Scan for the cell matching the given text and deliver its (X, Y) coordinate at center. 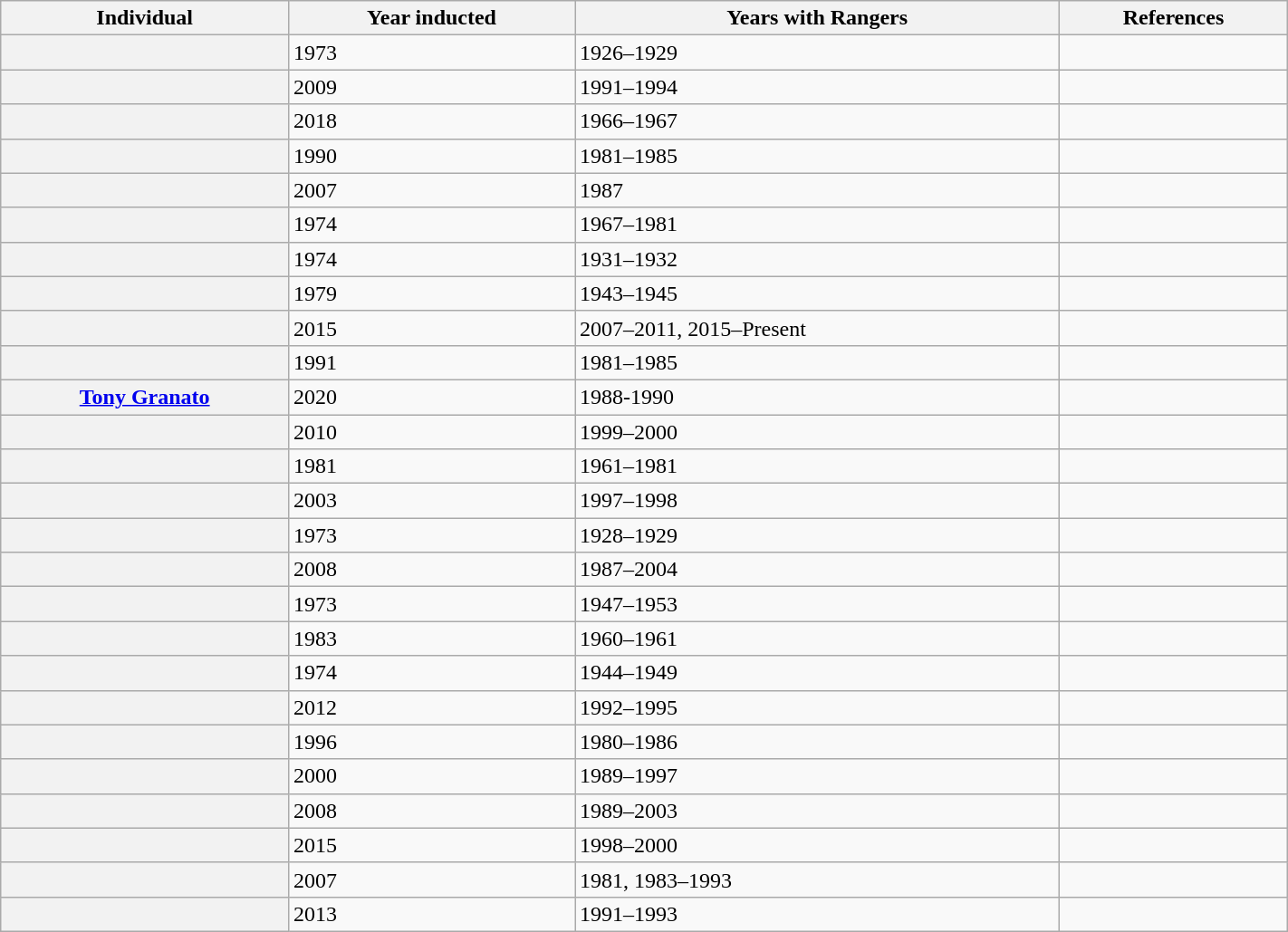
1987 (817, 190)
2010 (432, 432)
2003 (432, 501)
1996 (432, 742)
1998–2000 (817, 845)
2012 (432, 707)
1947–1953 (817, 604)
Individual (145, 18)
Year inducted (432, 18)
1991–1994 (817, 87)
2007–2011, 2015–Present (817, 328)
2013 (432, 914)
1987–2004 (817, 570)
1990 (432, 156)
1988-1990 (817, 397)
1991 (432, 362)
1983 (432, 639)
1943–1945 (817, 293)
1981, 1983–1993 (817, 879)
2020 (432, 397)
1926–1929 (817, 53)
1997–1998 (817, 501)
1981 (432, 466)
1966–1967 (817, 121)
Tony Granato (145, 397)
1931–1932 (817, 259)
1992–1995 (817, 707)
1961–1981 (817, 466)
Years with Rangers (817, 18)
2009 (432, 87)
1967–1981 (817, 225)
1960–1961 (817, 639)
1991–1993 (817, 914)
1989–2003 (817, 811)
1989–1997 (817, 776)
2000 (432, 776)
1980–1986 (817, 742)
References (1174, 18)
1928–1929 (817, 535)
1979 (432, 293)
1944–1949 (817, 673)
1999–2000 (817, 432)
2018 (432, 121)
